Locate the cell with the specified text and output its [x, y] center coordinate. 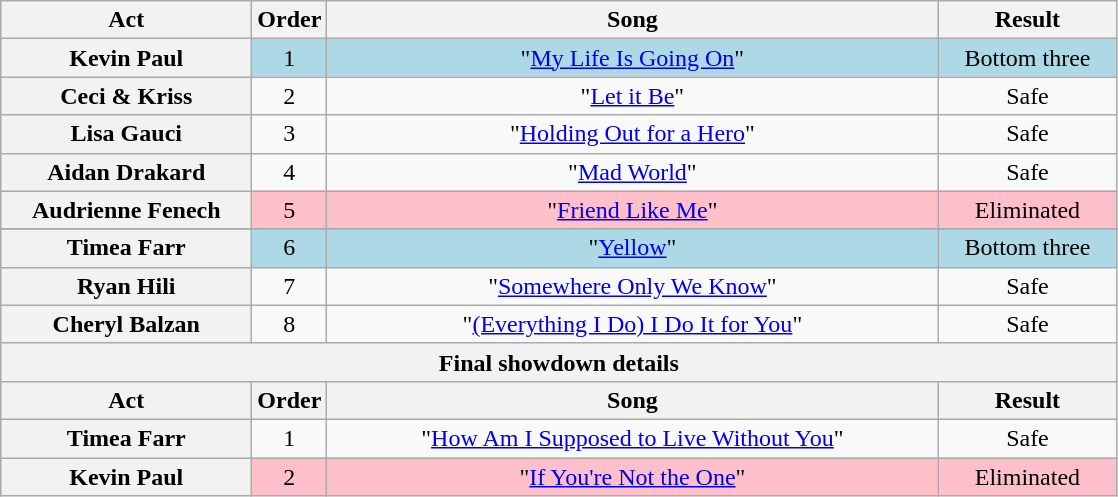
3 [290, 134]
Lisa Gauci [126, 134]
"Yellow" [632, 248]
"Somewhere Only We Know" [632, 286]
7 [290, 286]
Ceci & Kriss [126, 96]
Ryan Hili [126, 286]
4 [290, 172]
"Let it Be" [632, 96]
"Friend Like Me" [632, 210]
"Mad World" [632, 172]
Aidan Drakard [126, 172]
Audrienne Fenech [126, 210]
Final showdown details [559, 362]
5 [290, 210]
"My Life Is Going On" [632, 58]
"Holding Out for a Hero" [632, 134]
"How Am I Supposed to Live Without You" [632, 438]
"(Everything I Do) I Do It for You" [632, 324]
6 [290, 248]
Cheryl Balzan [126, 324]
"If You're Not the One" [632, 477]
8 [290, 324]
